Detect which cell encompasses the target text, then output its (X, Y) center coordinate. 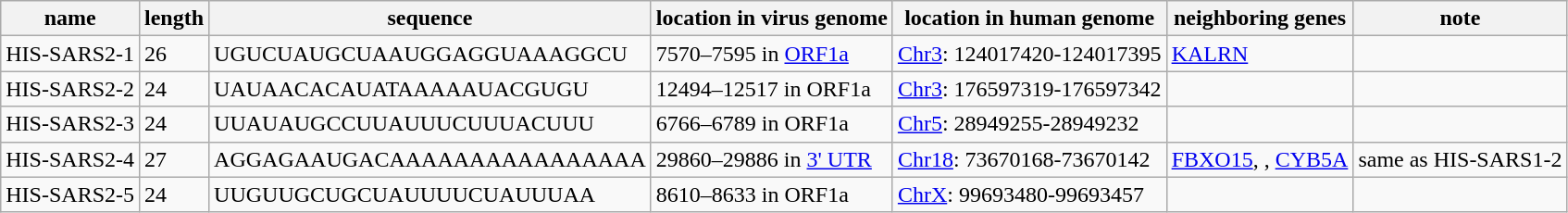
UGUCUAUGCUAAUGGAGGUAAAGGCU (430, 54)
FBXO15, , CYB5A (1260, 159)
HIS-SARS2-1 (70, 54)
7570–7595 in ORF1a (772, 54)
Chr3: 124017420-124017395 (1029, 54)
sequence (430, 19)
Chr5: 28949255-28949232 (1029, 124)
location in virus genome (772, 19)
note (1461, 19)
name (70, 19)
26 (174, 54)
KALRN (1260, 54)
HIS-SARS2-4 (70, 159)
AGGAGAAUGACAAAAAAAAAAAAAAAA (430, 159)
UUAUAUGCCUUAUUUCUUUACUUU (430, 124)
HIS-SARS2-2 (70, 89)
location in human genome (1029, 19)
12494–12517 in ORF1a (772, 89)
length (174, 19)
same as HIS-SARS1-2 (1461, 159)
UAUAACACAUATAAAAAUACGUGU (430, 89)
ChrX: 99693480-99693457 (1029, 194)
Chr18: 73670168-73670142 (1029, 159)
6766–6789 in ORF1a (772, 124)
HIS-SARS2-3 (70, 124)
8610–8633 in ORF1a (772, 194)
Chr3: 176597319-176597342 (1029, 89)
HIS-SARS2-5 (70, 194)
neighboring genes (1260, 19)
27 (174, 159)
29860–29886 in 3' UTR (772, 159)
UUGUUGCUGCUAUUUUCUAUUUAA (430, 194)
